Return [x, y] of the center of cell containing provided text 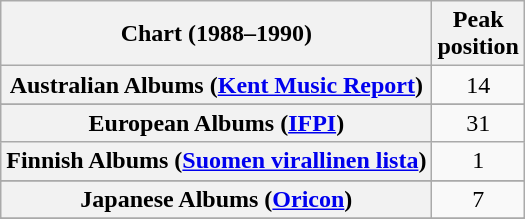
Japanese Albums (Oricon) [216, 199]
European Albums (IFPI) [216, 123]
7 [478, 199]
Finnish Albums (Suomen virallinen lista) [216, 161]
31 [478, 123]
14 [478, 85]
Peakposition [478, 34]
Australian Albums (Kent Music Report) [216, 85]
1 [478, 161]
Chart (1988–1990) [216, 34]
